Identify which cell holds the provided text, then report its [X, Y] central coordinate. 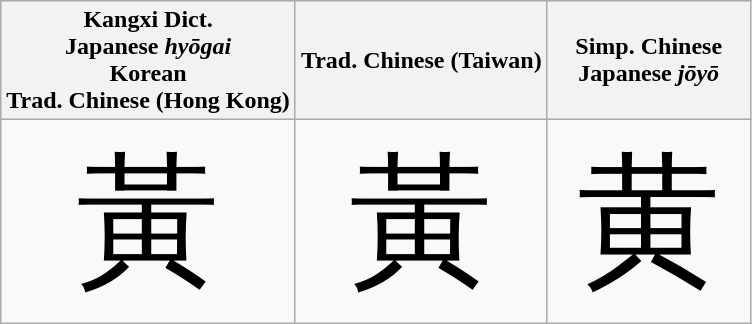
Simp. ChineseJapanese jōyō [648, 60]
黄 [648, 222]
Kangxi Dict.Japanese hyōgaiKoreanTrad. Chinese (Hong Kong) [148, 60]
Trad. Chinese (Taiwan) [421, 60]
